Scan for the cell matching the given text and deliver its [x, y] coordinate at center. 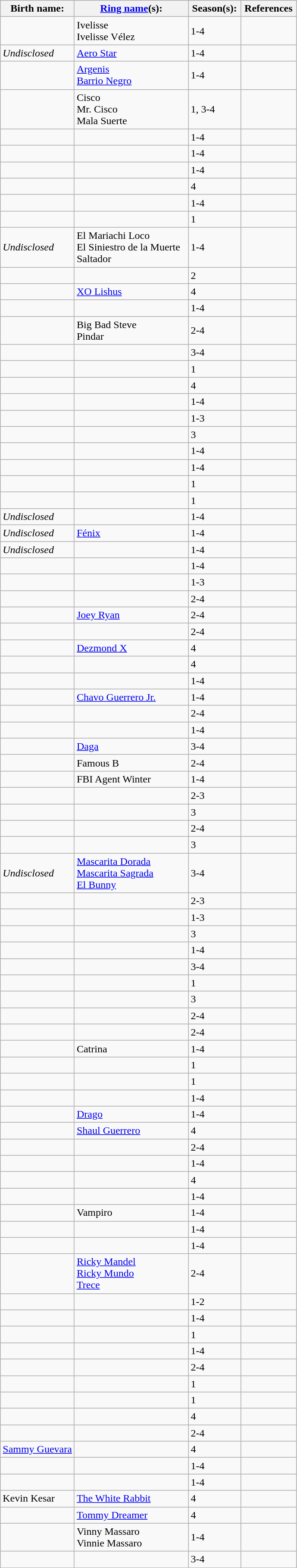
References [268, 9]
IvelisseIvelisse Vélez [131, 31]
The White Rabbit [131, 1499]
Drago [131, 1114]
Ring name(s): [131, 9]
2 [215, 275]
Big Bad StevePindar [131, 330]
ArgenisBarrio Negro [131, 75]
Mascarita Dorada Mascarita SagradaEl Bunny [131, 873]
Vampiro [131, 1213]
1, 3-4 [215, 109]
Season(s): [215, 9]
FBI Agent Winter [131, 779]
Catrina [131, 1048]
Dezmond X [131, 648]
Birth name: [38, 9]
Vinny MassaroVinnie Massaro [131, 1537]
1-2 [215, 1302]
Kevin Kesar [38, 1499]
Joey Ryan [131, 615]
Famous B [131, 763]
Shaul Guerrero [131, 1131]
Aero Star [131, 53]
Daga [131, 746]
Tommy Dreamer [131, 1515]
CiscoMr. CiscoMala Suerte [131, 109]
Chavo Guerrero Jr. [131, 697]
XO Lishus [131, 292]
Sammy Guevara [38, 1449]
Ricky MandelRicky MundoTrece [131, 1274]
Fénix [131, 533]
El Mariachi LocoEl Siniestro de la MuerteSaltador [131, 247]
